For the text-containing cell, return its midpoint in (x, y) coordinate format. 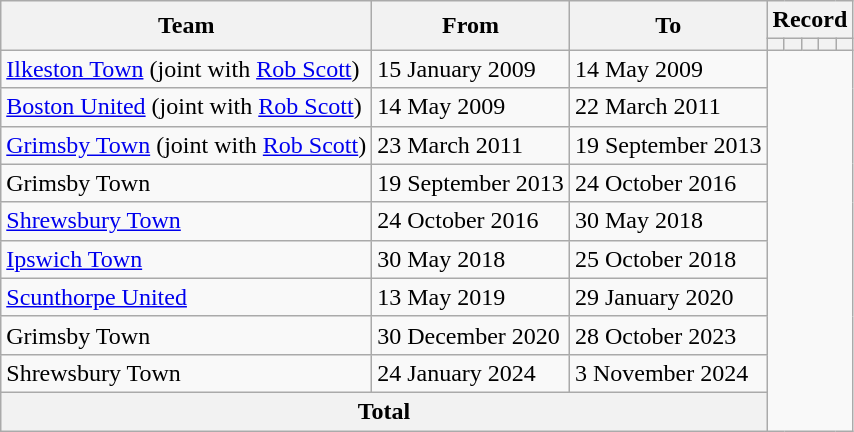
From (471, 26)
To (668, 26)
Ilkeston Town (joint with Rob Scott) (186, 69)
24 January 2024 (471, 373)
Team (186, 26)
Ipswich Town (186, 259)
Boston United (joint with Rob Scott) (186, 107)
3 November 2024 (668, 373)
15 January 2009 (471, 69)
30 December 2020 (471, 335)
28 October 2023 (668, 335)
29 January 2020 (668, 297)
Total (384, 411)
25 October 2018 (668, 259)
Scunthorpe United (186, 297)
Grimsby Town (joint with Rob Scott) (186, 145)
22 March 2011 (668, 107)
Record (810, 20)
23 March 2011 (471, 145)
13 May 2019 (471, 297)
